Return [x, y] of the center of cell containing provided text 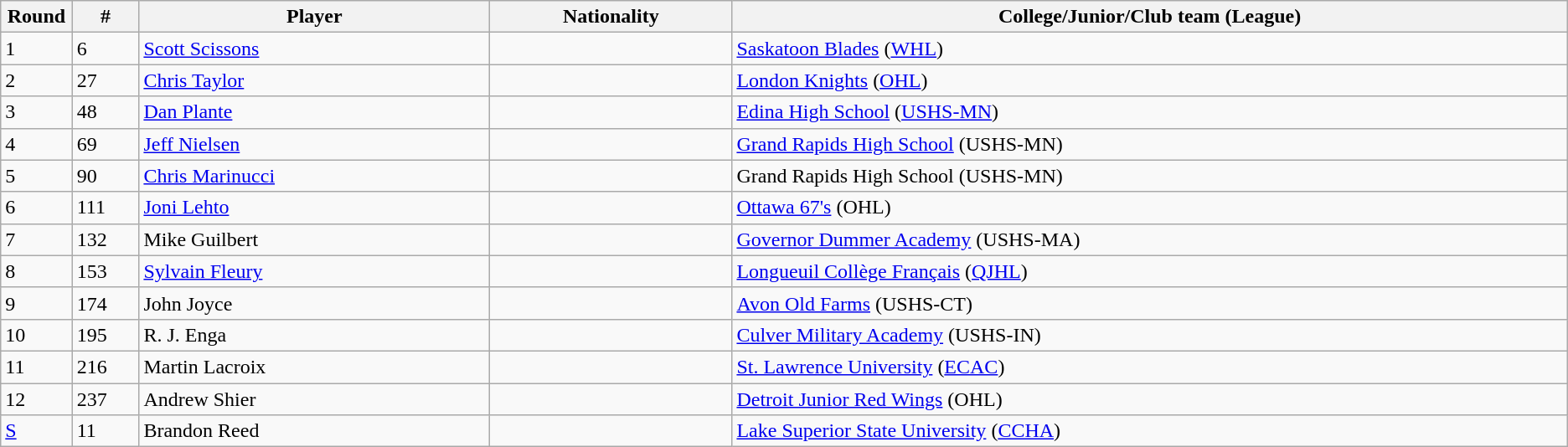
9 [37, 303]
153 [106, 271]
Ottawa 67's (OHL) [1149, 208]
Martin Lacroix [315, 367]
Player [315, 17]
John Joyce [315, 303]
Sylvain Fleury [315, 271]
Jeff Nielsen [315, 144]
Round [37, 17]
90 [106, 176]
Joni Lehto [315, 208]
Scott Scissons [315, 49]
1 [37, 49]
Longueuil Collège Français (QJHL) [1149, 271]
195 [106, 335]
10 [37, 335]
Edina High School (USHS-MN) [1149, 112]
111 [106, 208]
48 [106, 112]
174 [106, 303]
132 [106, 239]
Brandon Reed [315, 431]
Culver Military Academy (USHS-IN) [1149, 335]
Chris Taylor [315, 80]
Lake Superior State University (CCHA) [1149, 431]
3 [37, 112]
Saskatoon Blades (WHL) [1149, 49]
College/Junior/Club team (League) [1149, 17]
Governor Dummer Academy (USHS-MA) [1149, 239]
Mike Guilbert [315, 239]
27 [106, 80]
69 [106, 144]
237 [106, 399]
216 [106, 367]
London Knights (OHL) [1149, 80]
Nationality [611, 17]
8 [37, 271]
12 [37, 399]
4 [37, 144]
Dan Plante [315, 112]
Avon Old Farms (USHS-CT) [1149, 303]
5 [37, 176]
2 [37, 80]
S [37, 431]
R. J. Enga [315, 335]
# [106, 17]
Detroit Junior Red Wings (OHL) [1149, 399]
7 [37, 239]
St. Lawrence University (ECAC) [1149, 367]
Andrew Shier [315, 399]
Chris Marinucci [315, 176]
